Extract the (X, Y) coordinate from the center of the cell holding the provided text.  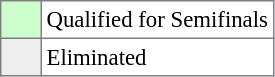
Qualified for Semifinals (157, 20)
Eliminated (157, 57)
